Return the (x, y) coordinate for the center point of the cell that contains the specified text.  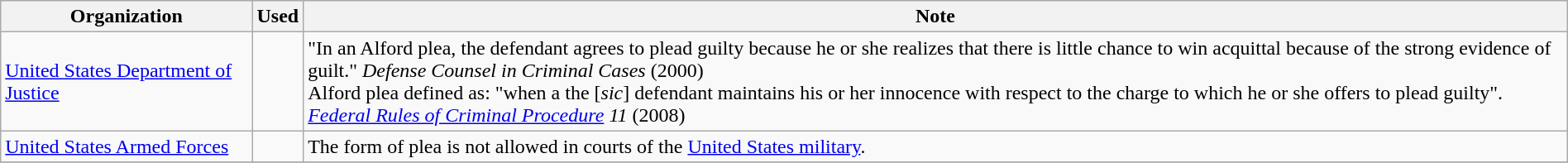
The form of plea is not allowed in courts of the United States military. (936, 146)
Organization (127, 17)
United States Department of Justice (127, 81)
Used (278, 17)
Note (936, 17)
United States Armed Forces (127, 146)
